For the text-containing cell, return its midpoint in (X, Y) coordinate format. 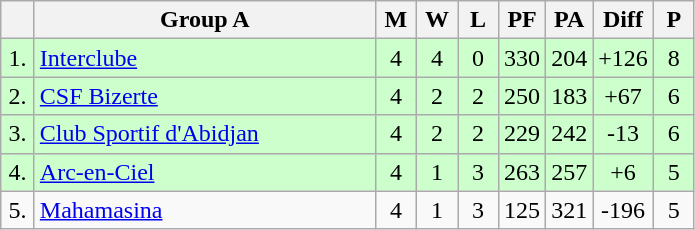
W (436, 20)
PF (522, 20)
PA (570, 20)
183 (570, 96)
242 (570, 134)
-13 (624, 134)
Arc-en-Ciel (204, 172)
330 (522, 58)
Group A (204, 20)
-196 (624, 210)
8 (674, 58)
CSF Bizerte (204, 96)
1. (18, 58)
Club Sportif d'Abidjan (204, 134)
204 (570, 58)
+6 (624, 172)
2. (18, 96)
5. (18, 210)
L (478, 20)
321 (570, 210)
257 (570, 172)
Interclube (204, 58)
Diff (624, 20)
263 (522, 172)
+126 (624, 58)
P (674, 20)
+67 (624, 96)
3. (18, 134)
M (396, 20)
125 (522, 210)
250 (522, 96)
4. (18, 172)
229 (522, 134)
0 (478, 58)
Mahamasina (204, 210)
